Pinpoint the cell where the given text exists, returning its (X, Y) midpoint coordinate. 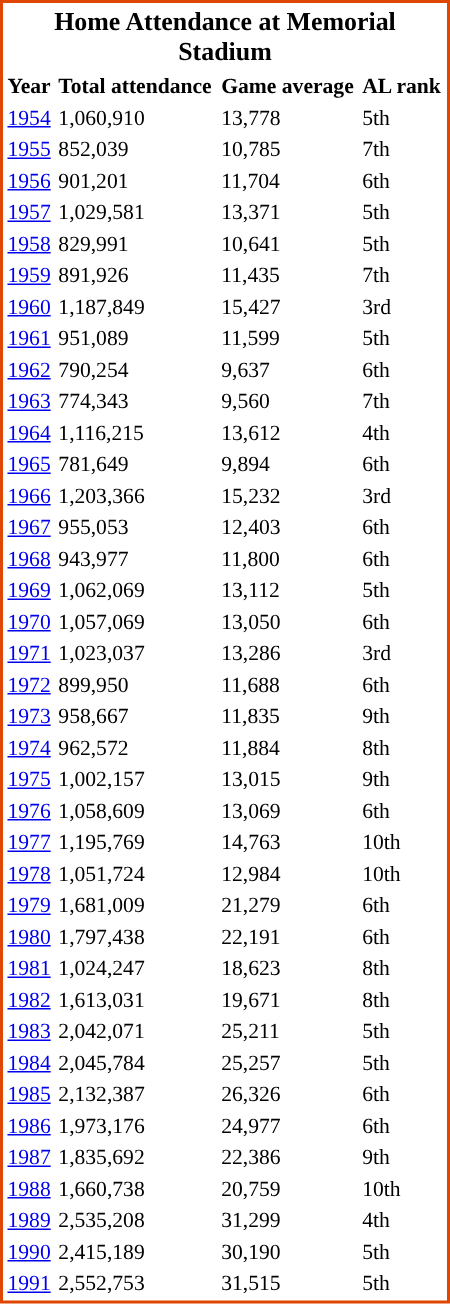
1,062,069 (137, 590)
1965 (30, 464)
Total attendance (137, 86)
15,427 (289, 306)
1,613,031 (137, 1000)
30,190 (289, 1252)
1986 (30, 1126)
12,403 (289, 527)
1983 (30, 1031)
2,042,071 (137, 1031)
13,069 (289, 810)
1958 (30, 244)
31,299 (289, 1220)
1991 (30, 1283)
13,112 (289, 590)
1968 (30, 558)
943,977 (137, 558)
31,515 (289, 1283)
1955 (30, 149)
1954 (30, 118)
1,060,910 (137, 118)
1,797,438 (137, 936)
14,763 (289, 842)
13,286 (289, 653)
1,051,724 (137, 874)
951,089 (137, 338)
852,039 (137, 149)
13,778 (289, 118)
11,800 (289, 558)
1985 (30, 1094)
1976 (30, 810)
26,326 (289, 1094)
1,116,215 (137, 432)
1,057,069 (137, 622)
958,667 (137, 716)
1,195,769 (137, 842)
11,704 (289, 180)
13,015 (289, 779)
1,973,176 (137, 1126)
1,029,581 (137, 212)
1957 (30, 212)
10,641 (289, 244)
1977 (30, 842)
1960 (30, 306)
22,386 (289, 1157)
1,002,157 (137, 779)
1987 (30, 1157)
1,023,037 (137, 653)
9,894 (289, 464)
13,612 (289, 432)
891,926 (137, 275)
2,415,189 (137, 1252)
1979 (30, 905)
1974 (30, 748)
11,599 (289, 338)
24,977 (289, 1126)
9,560 (289, 401)
899,950 (137, 684)
11,884 (289, 748)
1,835,692 (137, 1157)
1978 (30, 874)
13,371 (289, 212)
11,435 (289, 275)
Game average (289, 86)
1,660,738 (137, 1188)
2,132,387 (137, 1094)
774,343 (137, 401)
2,045,784 (137, 1062)
1,058,609 (137, 810)
9,637 (289, 370)
1,024,247 (137, 968)
955,053 (137, 527)
1,187,849 (137, 306)
20,759 (289, 1188)
19,671 (289, 1000)
1962 (30, 370)
2,535,208 (137, 1220)
2,552,753 (137, 1283)
790,254 (137, 370)
1963 (30, 401)
12,984 (289, 874)
1982 (30, 1000)
Year (30, 86)
25,211 (289, 1031)
1975 (30, 779)
22,191 (289, 936)
11,835 (289, 716)
1984 (30, 1062)
1959 (30, 275)
11,688 (289, 684)
18,623 (289, 968)
1972 (30, 684)
1956 (30, 180)
13,050 (289, 622)
1,681,009 (137, 905)
1969 (30, 590)
Home Attendance at Memorial Stadium (225, 38)
1990 (30, 1252)
15,232 (289, 496)
1988 (30, 1188)
10,785 (289, 149)
1980 (30, 936)
1964 (30, 432)
1989 (30, 1220)
901,201 (137, 180)
21,279 (289, 905)
1,203,366 (137, 496)
AL rank (402, 86)
1971 (30, 653)
1961 (30, 338)
1970 (30, 622)
1966 (30, 496)
962,572 (137, 748)
25,257 (289, 1062)
1967 (30, 527)
1981 (30, 968)
829,991 (137, 244)
1973 (30, 716)
781,649 (137, 464)
